Provide the [X, Y] coordinate of the cell's center where the given text is located.  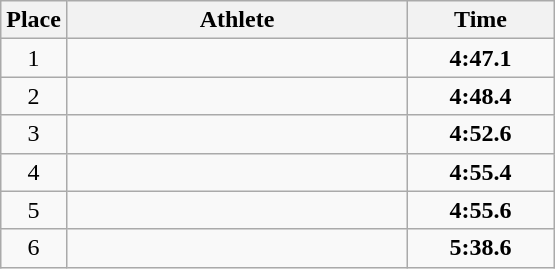
5:38.6 [481, 248]
5 [34, 210]
Place [34, 20]
Athlete [236, 20]
4:47.1 [481, 58]
4:52.6 [481, 134]
4:55.4 [481, 172]
Time [481, 20]
4:55.6 [481, 210]
6 [34, 248]
2 [34, 96]
4 [34, 172]
4:48.4 [481, 96]
1 [34, 58]
3 [34, 134]
